From the cell containing the given text, extract its center point as (X, Y) coordinate. 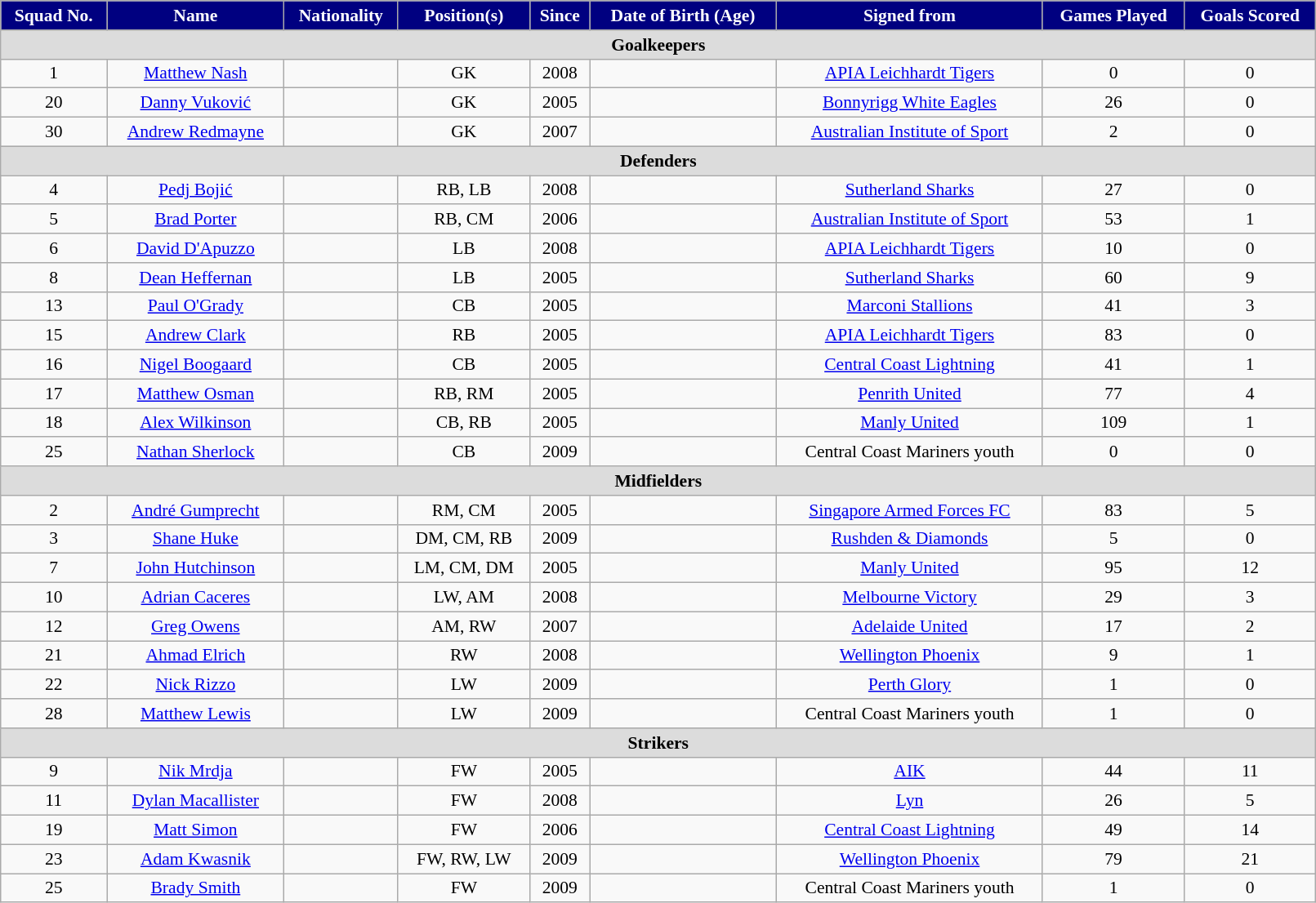
Nationality (341, 16)
Paul O'Grady (196, 306)
6 (54, 248)
Matt Simon (196, 830)
77 (1113, 394)
Midfielders (658, 481)
DM, CM, RB (464, 539)
RW (464, 656)
Adam Kwasnik (196, 859)
79 (1113, 859)
CB, RB (464, 423)
Marconi Stallions (910, 306)
Squad No. (54, 16)
Dylan Macallister (196, 801)
Rushden & Diamonds (910, 539)
Name (196, 16)
RM, CM (464, 510)
RB (464, 336)
19 (54, 830)
LW, AM (464, 598)
16 (54, 365)
AIK (910, 772)
Melbourne Victory (910, 598)
Penrith United (910, 394)
Pedj Bojić (196, 190)
Matthew Nash (196, 73)
Greg Owens (196, 626)
Danny Vuković (196, 103)
RB, CM (464, 220)
30 (54, 132)
Perth Glory (910, 685)
Nick Rizzo (196, 685)
Strikers (658, 743)
27 (1113, 190)
RB, RM (464, 394)
22 (54, 685)
Brad Porter (196, 220)
95 (1113, 568)
Nathan Sherlock (196, 452)
28 (54, 714)
8 (54, 278)
18 (54, 423)
14 (1250, 830)
23 (54, 859)
Defenders (658, 161)
Matthew Lewis (196, 714)
29 (1113, 598)
Lyn (910, 801)
John Hutchinson (196, 568)
Adelaide United (910, 626)
53 (1113, 220)
49 (1113, 830)
60 (1113, 278)
Andrew Clark (196, 336)
44 (1113, 772)
LM, CM, DM (464, 568)
Alex Wilkinson (196, 423)
Shane Huke (196, 539)
FW, RW, LW (464, 859)
Goals Scored (1250, 16)
20 (54, 103)
AM, RW (464, 626)
Since (560, 16)
Games Played (1113, 16)
Ahmad Elrich (196, 656)
Nigel Boogaard (196, 365)
Adrian Caceres (196, 598)
Signed from (910, 16)
7 (54, 568)
109 (1113, 423)
André Gumprecht (196, 510)
David D'Apuzzo (196, 248)
15 (54, 336)
Singapore Armed Forces FC (910, 510)
RB, LB (464, 190)
Date of Birth (Age) (683, 16)
Andrew Redmayne (196, 132)
Nik Mrdja (196, 772)
Brady Smith (196, 888)
Position(s) (464, 16)
Bonnyrigg White Eagles (910, 103)
13 (54, 306)
Matthew Osman (196, 394)
Dean Heffernan (196, 278)
Goalkeepers (658, 45)
